Pinpoint the cell where the given text exists, returning its [x, y] midpoint coordinate. 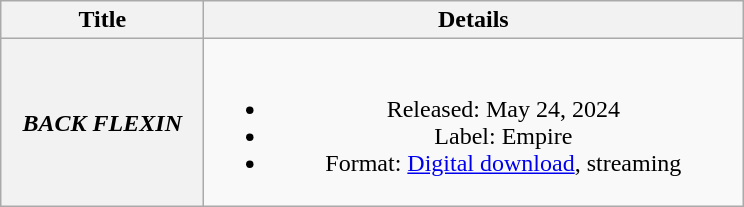
Title [102, 20]
Details [474, 20]
BACK FLEXIN [102, 122]
Released: May 24, 2024Label: EmpireFormat: Digital download, streaming [474, 122]
